Search for the cell housing the specified text and yield its (x, y) center coordinate. 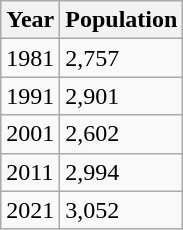
Year (30, 20)
2021 (30, 210)
2011 (30, 172)
1991 (30, 96)
2,994 (122, 172)
3,052 (122, 210)
1981 (30, 58)
2,901 (122, 96)
2001 (30, 134)
2,602 (122, 134)
2,757 (122, 58)
Population (122, 20)
